From the cell containing the given text, extract its center point as [x, y] coordinate. 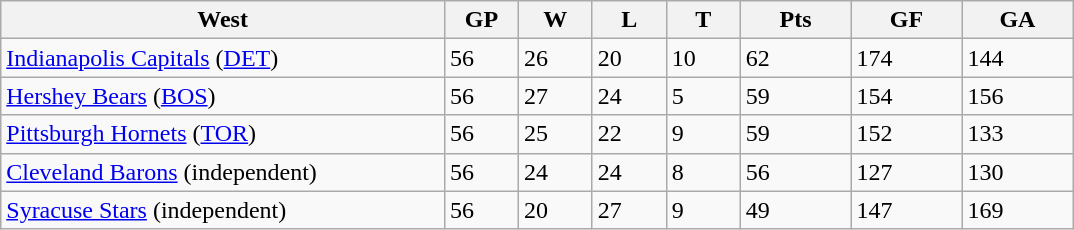
GA [1018, 20]
T [703, 20]
L [629, 20]
Pts [796, 20]
5 [703, 96]
174 [906, 58]
Indianapolis Capitals (DET) [223, 58]
156 [1018, 96]
133 [1018, 134]
8 [703, 172]
W [555, 20]
154 [906, 96]
127 [906, 172]
144 [1018, 58]
GF [906, 20]
22 [629, 134]
10 [703, 58]
Hershey Bears (BOS) [223, 96]
GP [481, 20]
Pittsburgh Hornets (TOR) [223, 134]
26 [555, 58]
49 [796, 210]
62 [796, 58]
Syracuse Stars (independent) [223, 210]
169 [1018, 210]
130 [1018, 172]
West [223, 20]
147 [906, 210]
Cleveland Barons (independent) [223, 172]
25 [555, 134]
152 [906, 134]
